Search for the cell housing the specified text and yield its (x, y) center coordinate. 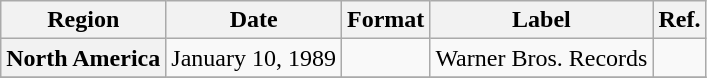
Format (385, 20)
Region (84, 20)
January 10, 1989 (254, 58)
North America (84, 58)
Label (542, 20)
Date (254, 20)
Ref. (680, 20)
Warner Bros. Records (542, 58)
